Determine the (X, Y) coordinate at the center of the cell enclosing the given text.  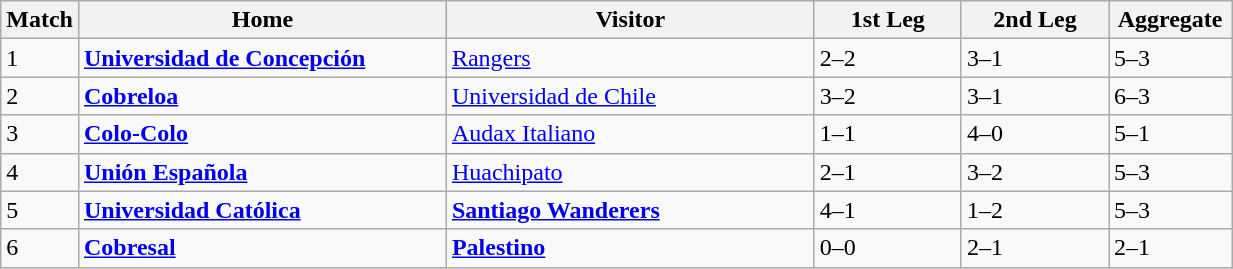
4–0 (1034, 134)
3 (40, 134)
4–1 (888, 210)
Cobreloa (262, 96)
2nd Leg (1034, 20)
Huachipato (630, 172)
1 (40, 58)
Match (40, 20)
Universidad Católica (262, 210)
Santiago Wanderers (630, 210)
2–2 (888, 58)
5 (40, 210)
Unión Española (262, 172)
Palestino (630, 248)
Colo-Colo (262, 134)
6–3 (1170, 96)
5–1 (1170, 134)
Aggregate (1170, 20)
1–1 (888, 134)
6 (40, 248)
1–2 (1034, 210)
4 (40, 172)
Universidad de Concepción (262, 58)
2 (40, 96)
Home (262, 20)
Cobresal (262, 248)
Audax Italiano (630, 134)
Universidad de Chile (630, 96)
Rangers (630, 58)
0–0 (888, 248)
1st Leg (888, 20)
Visitor (630, 20)
